Capture the cell that displays the provided text and extract its [x, y] central coordinate. 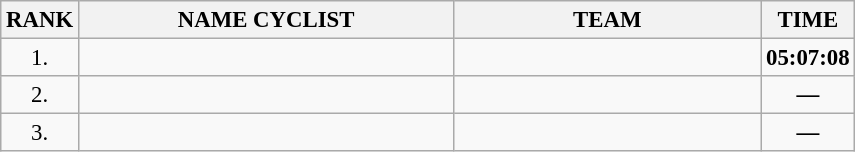
RANK [40, 20]
TIME [808, 20]
TEAM [608, 20]
NAME CYCLIST [266, 20]
2. [40, 95]
3. [40, 133]
05:07:08 [808, 58]
1. [40, 58]
